For the text-containing cell, return its midpoint in (X, Y) coordinate format. 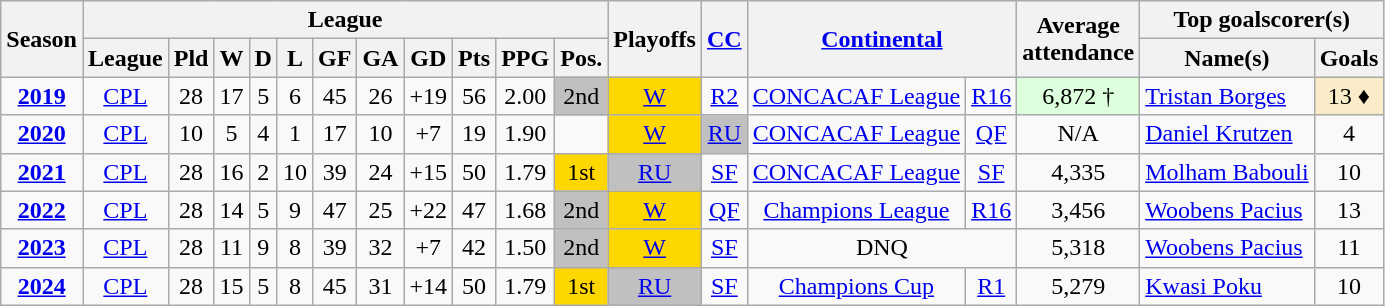
Average attendance (1078, 39)
2019 (42, 96)
Champions Cup (856, 286)
2021 (42, 172)
2 (263, 172)
3,456 (1078, 210)
+22 (428, 210)
5,279 (1078, 286)
Tristan Borges (1227, 96)
DNQ (882, 248)
Name(s) (1227, 58)
5,318 (1078, 248)
+19 (428, 96)
56 (474, 96)
4,335 (1078, 172)
2020 (42, 134)
1.50 (526, 248)
1.90 (526, 134)
GA (380, 58)
32 (380, 248)
N/A (1078, 134)
Pld (191, 58)
PPG (526, 58)
Pts (474, 58)
15 (232, 286)
Playoffs (655, 39)
Kwasi Poku (1227, 286)
26 (380, 96)
24 (380, 172)
Molham Babouli (1227, 172)
13 (1349, 210)
1 (294, 134)
D (263, 58)
Daniel Krutzen (1227, 134)
2.00 (526, 96)
Pos. (582, 58)
25 (380, 210)
Goals (1349, 58)
R2 (724, 96)
6 (294, 96)
GF (335, 58)
2023 (42, 248)
L (294, 58)
42 (474, 248)
CC (724, 39)
Season (42, 39)
GD (428, 58)
19 (474, 134)
2024 (42, 286)
Champions League (856, 210)
R1 (992, 286)
31 (380, 286)
2022 (42, 210)
Top goalscorer(s) (1262, 20)
16 (232, 172)
+15 (428, 172)
1.68 (526, 210)
14 (232, 210)
6,872 † (1078, 96)
Continental (882, 39)
13 ♦ (1349, 96)
+14 (428, 286)
